Determine the (x, y) coordinate at the center of the cell enclosing the given text.  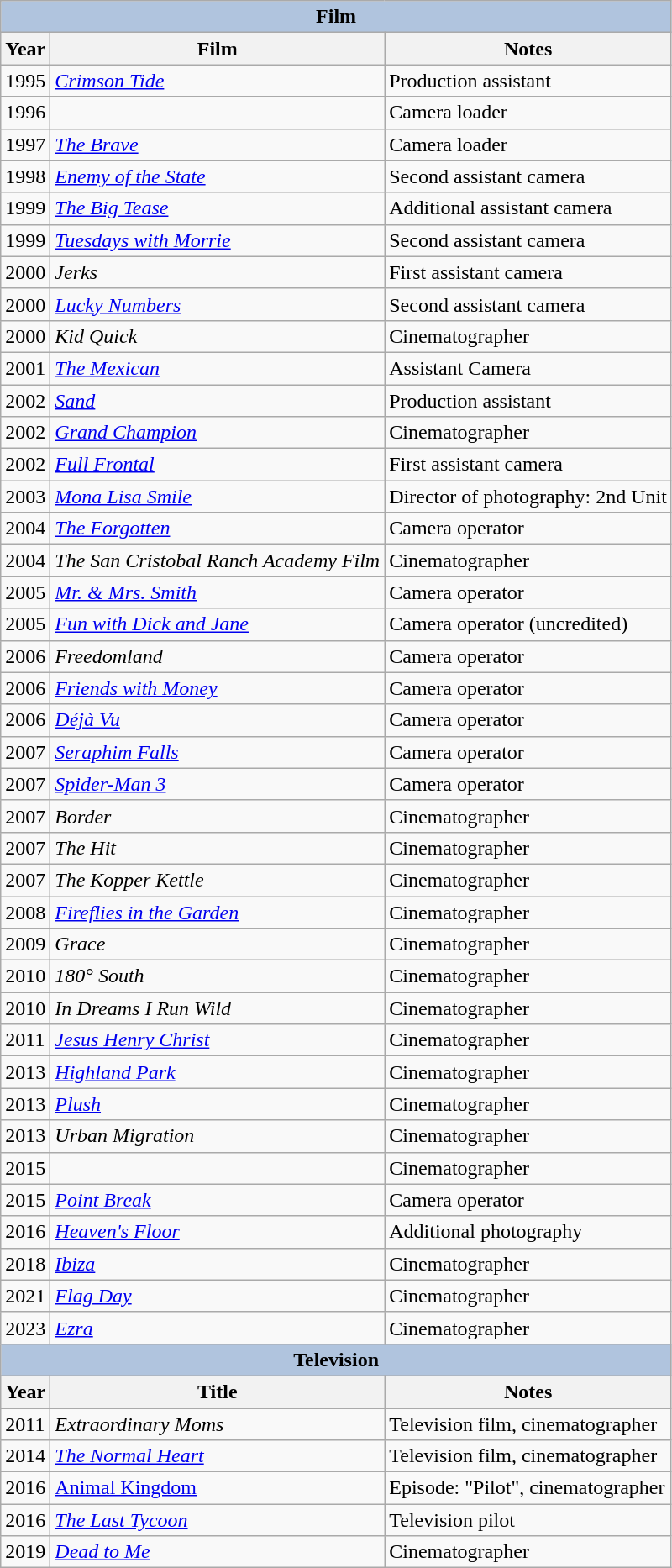
Jesus Henry Christ (218, 1040)
The Normal Heart (218, 1456)
Title (218, 1392)
2009 (25, 944)
The Big Tease (218, 208)
Flag Day (218, 1296)
Tuesdays with Morrie (218, 240)
Full Frontal (218, 465)
The Mexican (218, 368)
Assistant Camera (528, 368)
Mona Lisa Smile (218, 497)
The Hit (218, 848)
Director of photography: 2nd Unit (528, 497)
The Forgotten (218, 529)
Freedomland (218, 656)
Jerks (218, 272)
Dead to Me (218, 1552)
Highland Park (218, 1072)
Sand (218, 401)
Enemy of the State (218, 176)
Fun with Dick and Jane (218, 624)
Episode: "Pilot", cinematographer (528, 1488)
Television (336, 1360)
In Dreams I Run Wild (218, 1008)
1998 (25, 176)
Extraordinary Moms (218, 1424)
Heaven's Floor (218, 1232)
Animal Kingdom (218, 1488)
Spider-Man 3 (218, 784)
2001 (25, 368)
Kid Quick (218, 336)
The San Cristobal Ranch Academy Film (218, 560)
Ibiza (218, 1264)
2018 (25, 1264)
Lucky Numbers (218, 304)
Camera operator (uncredited) (528, 624)
2019 (25, 1552)
1997 (25, 145)
Déjà Vu (218, 720)
Mr. & Mrs. Smith (218, 592)
Grace (218, 944)
The Last Tycoon (218, 1520)
1995 (25, 81)
Plush (218, 1104)
2014 (25, 1456)
The Brave (218, 145)
Fireflies in the Garden (218, 912)
Crimson Tide (218, 81)
2021 (25, 1296)
1996 (25, 113)
Television pilot (528, 1520)
Border (218, 816)
Ezra (218, 1328)
Friends with Money (218, 688)
Additional assistant camera (528, 208)
Additional photography (528, 1232)
180° South (218, 976)
Seraphim Falls (218, 752)
2003 (25, 497)
The Kopper Kettle (218, 880)
2008 (25, 912)
2023 (25, 1328)
Point Break (218, 1200)
Urban Migration (218, 1136)
Grand Champion (218, 433)
